Search for the cell housing the specified text and yield its (X, Y) center coordinate. 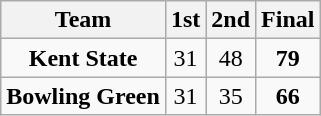
66 (288, 96)
Kent State (84, 58)
48 (231, 58)
Final (288, 20)
Bowling Green (84, 96)
2nd (231, 20)
79 (288, 58)
Team (84, 20)
1st (185, 20)
35 (231, 96)
